From the cell containing the given text, extract its center point as (X, Y) coordinate. 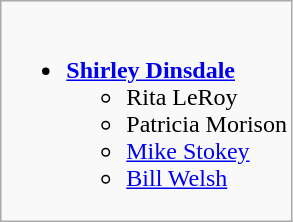
Shirley DinsdaleRita LeRoyPatricia MorisonMike StokeyBill Welsh (147, 112)
